Identify which cell holds the provided text, then report its (x, y) central coordinate. 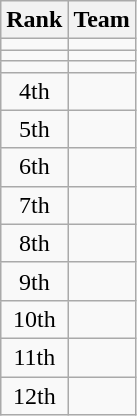
9th (34, 281)
6th (34, 167)
5th (34, 129)
7th (34, 205)
12th (34, 395)
Team (102, 20)
10th (34, 319)
8th (34, 243)
4th (34, 91)
11th (34, 357)
Rank (34, 20)
